Scan for the cell matching the given text and deliver its [X, Y] coordinate at center. 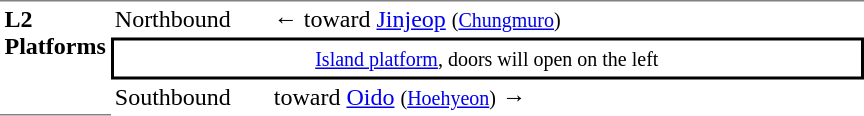
Northbound [190, 19]
← toward Jinjeop (Chungmuro) [566, 19]
Island platform, doors will open on the left [486, 59]
L2Platforms [55, 58]
Southbound [190, 98]
toward Oido (Hoehyeon) → [566, 98]
